Locate the cell with the specified text and output its [x, y] center coordinate. 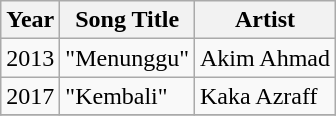
Kaka Azraff [264, 96]
"Menunggu" [128, 58]
Year [30, 20]
Akim Ahmad [264, 58]
Song Title [128, 20]
Artist [264, 20]
"Kembali" [128, 96]
2017 [30, 96]
2013 [30, 58]
